Output the (X, Y) coordinate of the center of the cell containing the given text.  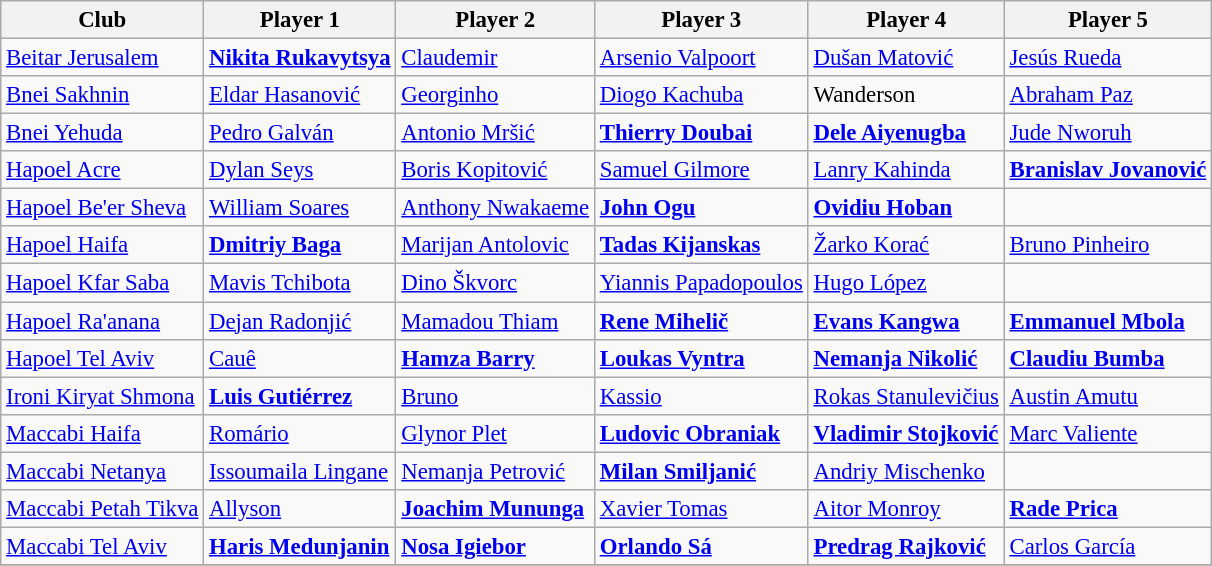
Maccabi Tel Aviv (102, 546)
Wanderson (906, 95)
Abraham Paz (1108, 95)
Claudemir (495, 58)
Nemanja Petrović (495, 471)
Hapoel Kfar Saba (102, 283)
Player 2 (495, 20)
Thierry Doubai (701, 133)
Arsenio Valpoort (701, 58)
Rokas Stanulevičius (906, 396)
Predrag Rajković (906, 546)
William Soares (300, 208)
Hapoel Tel Aviv (102, 358)
Maccabi Netanya (102, 471)
Hapoel Acre (102, 170)
Rade Prica (1108, 509)
Rene Mihelič (701, 321)
Club (102, 20)
Marijan Antolovic (495, 245)
Dino Škvorc (495, 283)
Anthony Nwakaeme (495, 208)
Hapoel Haifa (102, 245)
Diogo Kachuba (701, 95)
Tadas Kijanskas (701, 245)
Aitor Monroy (906, 509)
Kassio (701, 396)
Maccabi Petah Tikva (102, 509)
Maccabi Haifa (102, 433)
Beitar Jerusalem (102, 58)
Ovidiu Hoban (906, 208)
Dejan Radonjić (300, 321)
Branislav Jovanović (1108, 170)
Bruno Pinheiro (1108, 245)
Bruno (495, 396)
Joachim Mununga (495, 509)
Claudiu Bumba (1108, 358)
Dele Aiyenugba (906, 133)
Emmanuel Mbola (1108, 321)
Vladimir Stojković (906, 433)
Hamza Barry (495, 358)
Haris Medunjanin (300, 546)
Hapoel Be'er Sheva (102, 208)
Player 5 (1108, 20)
Marc Valiente (1108, 433)
Player 3 (701, 20)
Boris Kopitović (495, 170)
Bnei Sakhnin (102, 95)
Nemanja Nikolić (906, 358)
Nikita Rukavytsya (300, 58)
Issoumaila Lingane (300, 471)
Cauê (300, 358)
Player 4 (906, 20)
Bnei Yehuda (102, 133)
Dmitriy Baga (300, 245)
Orlando Sá (701, 546)
Ironi Kiryat Shmona (102, 396)
Georginho (495, 95)
Milan Smiljanić (701, 471)
Jude Nworuh (1108, 133)
Romário (300, 433)
Hapoel Ra'anana (102, 321)
Žarko Korać (906, 245)
Luis Gutiérrez (300, 396)
Ludovic Obraniak (701, 433)
Eldar Hasanović (300, 95)
Antonio Mršić (495, 133)
Dylan Seys (300, 170)
Dušan Matović (906, 58)
Mamadou Thiam (495, 321)
Mavis Tchibota (300, 283)
Samuel Gilmore (701, 170)
Andriy Mischenko (906, 471)
Xavier Tomas (701, 509)
Jesús Rueda (1108, 58)
Loukas Vyntra (701, 358)
Allyson (300, 509)
Player 1 (300, 20)
Evans Kangwa (906, 321)
Nosa Igiebor (495, 546)
John Ogu (701, 208)
Yiannis Papadopoulos (701, 283)
Austin Amutu (1108, 396)
Glynor Plet (495, 433)
Pedro Galván (300, 133)
Lanry Kahinda (906, 170)
Carlos García (1108, 546)
Hugo López (906, 283)
